Return (x, y) of the center of cell containing provided text 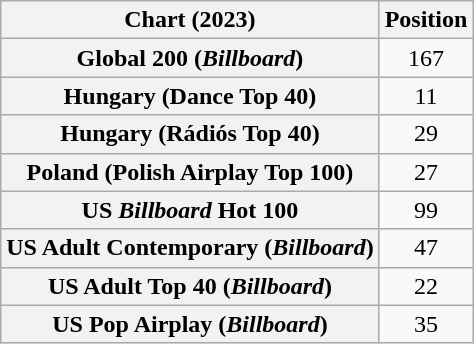
167 (426, 58)
22 (426, 286)
99 (426, 210)
Poland (Polish Airplay Top 100) (190, 172)
47 (426, 248)
27 (426, 172)
US Pop Airplay (Billboard) (190, 324)
Chart (2023) (190, 20)
35 (426, 324)
Hungary (Rádiós Top 40) (190, 134)
Position (426, 20)
Hungary (Dance Top 40) (190, 96)
11 (426, 96)
29 (426, 134)
Global 200 (Billboard) (190, 58)
US Billboard Hot 100 (190, 210)
US Adult Top 40 (Billboard) (190, 286)
US Adult Contemporary (Billboard) (190, 248)
